From the cell containing the given text, extract its center point as (X, Y) coordinate. 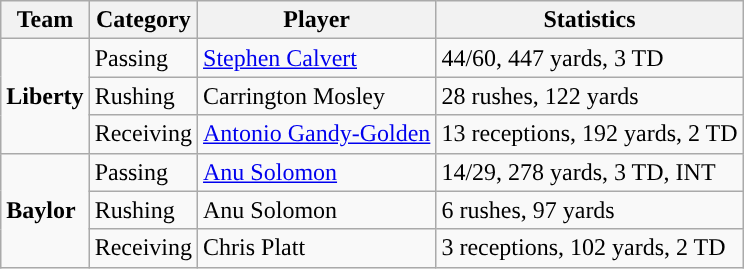
13 receptions, 192 yards, 2 TD (590, 134)
28 rushes, 122 yards (590, 96)
Baylor (45, 210)
Team (45, 20)
Category (143, 20)
Liberty (45, 96)
Chris Platt (317, 248)
44/60, 447 yards, 3 TD (590, 58)
Antonio Gandy-Golden (317, 134)
6 rushes, 97 yards (590, 210)
14/29, 278 yards, 3 TD, INT (590, 172)
Statistics (590, 20)
Player (317, 20)
3 receptions, 102 yards, 2 TD (590, 248)
Stephen Calvert (317, 58)
Carrington Mosley (317, 96)
